Determine the (X, Y) coordinate at the center of the cell enclosing the given text.  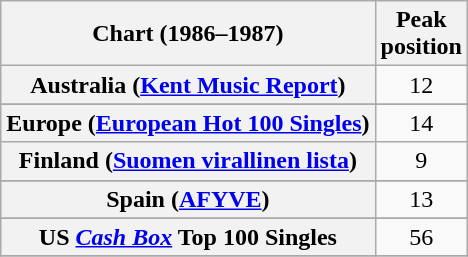
12 (421, 85)
56 (421, 237)
13 (421, 199)
9 (421, 161)
US Cash Box Top 100 Singles (188, 237)
Finland (Suomen virallinen lista) (188, 161)
Peakposition (421, 34)
Australia (Kent Music Report) (188, 85)
14 (421, 123)
Chart (1986–1987) (188, 34)
Europe (European Hot 100 Singles) (188, 123)
Spain (AFYVE) (188, 199)
